Capture the cell that displays the provided text and extract its (X, Y) central coordinate. 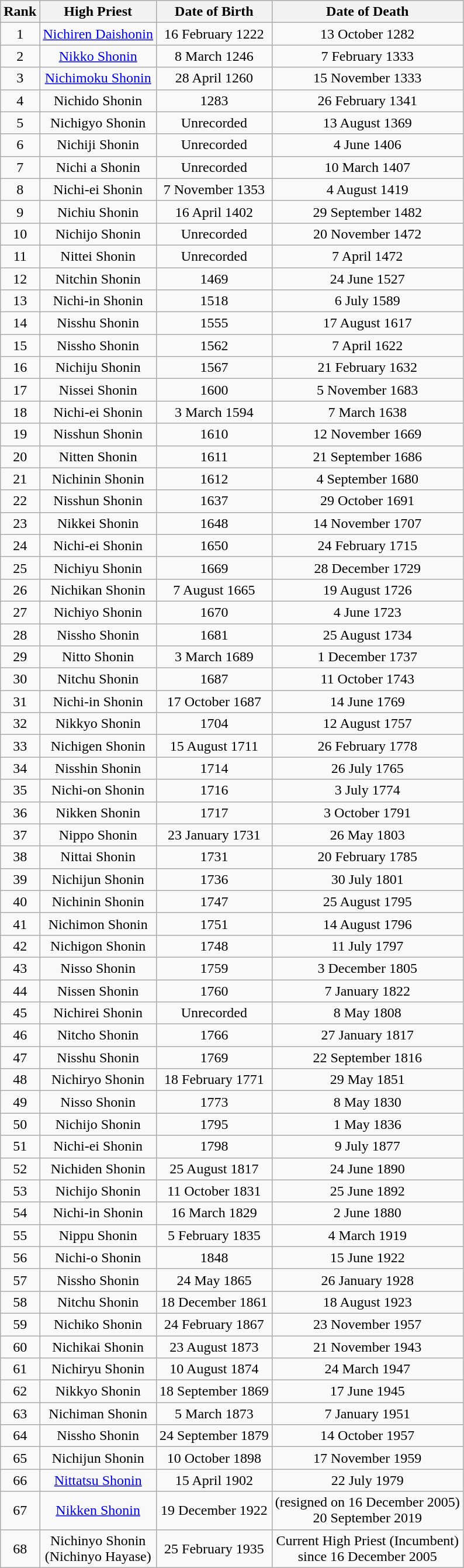
1600 (214, 390)
Nippu Shonin (98, 1235)
1518 (214, 301)
68 (20, 1548)
11 October 1743 (367, 679)
Nichimoku Shonin (98, 78)
Nissei Shonin (98, 390)
20 November 1472 (367, 234)
Nichiko Shonin (98, 1324)
Nichiryo Shonin (98, 1080)
10 August 1874 (214, 1369)
21 September 1686 (367, 457)
39 (20, 879)
6 (20, 145)
Nichigen Shonin (98, 746)
40 (20, 902)
8 May 1808 (367, 1013)
60 (20, 1346)
Nitcho Shonin (98, 1035)
1848 (214, 1258)
12 (20, 279)
7 January 1951 (367, 1414)
23 November 1957 (367, 1324)
1469 (214, 279)
15 August 1711 (214, 746)
18 August 1923 (367, 1302)
7 (20, 167)
5 March 1873 (214, 1414)
7 February 1333 (367, 56)
Nittai Shonin (98, 857)
Nippo Shonin (98, 835)
9 July 1877 (367, 1146)
10 March 1407 (367, 167)
54 (20, 1213)
1562 (214, 346)
15 April 1902 (214, 1480)
3 (20, 78)
3 March 1594 (214, 412)
1736 (214, 879)
12 November 1669 (367, 434)
Current High Priest (Incumbent)since 16 December 2005 (367, 1548)
Nichikan Shonin (98, 590)
59 (20, 1324)
1610 (214, 434)
65 (20, 1458)
36 (20, 813)
(resigned on 16 December 2005)20 September 2019 (367, 1511)
15 June 1922 (367, 1258)
1717 (214, 813)
14 November 1707 (367, 523)
1760 (214, 991)
22 September 1816 (367, 1058)
1731 (214, 857)
Nichi-on Shonin (98, 790)
37 (20, 835)
1798 (214, 1146)
66 (20, 1480)
3 July 1774 (367, 790)
55 (20, 1235)
4 (20, 101)
25 February 1935 (214, 1548)
Nichiu Shonin (98, 212)
24 June 1890 (367, 1169)
1 December 1737 (367, 657)
13 (20, 301)
1704 (214, 724)
26 July 1765 (367, 768)
14 August 1796 (367, 924)
1 May 1836 (367, 1124)
Nitchin Shonin (98, 279)
16 April 1402 (214, 212)
46 (20, 1035)
21 November 1943 (367, 1346)
12 August 1757 (367, 724)
28 (20, 634)
31 (20, 702)
24 February 1715 (367, 545)
11 July 1797 (367, 946)
43 (20, 968)
Nitten Shonin (98, 457)
Date of Death (367, 12)
25 (20, 568)
15 November 1333 (367, 78)
44 (20, 991)
1748 (214, 946)
26 February 1778 (367, 746)
1648 (214, 523)
48 (20, 1080)
2 June 1880 (367, 1213)
1611 (214, 457)
7 August 1665 (214, 590)
27 (20, 612)
57 (20, 1280)
27 January 1817 (367, 1035)
41 (20, 924)
22 July 1979 (367, 1480)
50 (20, 1124)
5 (20, 123)
11 October 1831 (214, 1191)
Nichiyo Shonin (98, 612)
26 May 1803 (367, 835)
Nichikai Shonin (98, 1346)
7 November 1353 (214, 189)
1650 (214, 545)
1751 (214, 924)
Nichirei Shonin (98, 1013)
53 (20, 1191)
6 July 1589 (367, 301)
38 (20, 857)
30 July 1801 (367, 879)
High Priest (98, 12)
29 (20, 657)
Nikko Shonin (98, 56)
4 September 1680 (367, 479)
24 (20, 545)
19 August 1726 (367, 590)
Nichiryu Shonin (98, 1369)
18 December 1861 (214, 1302)
1669 (214, 568)
1555 (214, 323)
16 February 1222 (214, 34)
17 November 1959 (367, 1458)
7 March 1638 (367, 412)
Nichiju Shonin (98, 368)
64 (20, 1436)
17 (20, 390)
21 February 1632 (367, 368)
29 October 1691 (367, 501)
19 December 1922 (214, 1511)
24 May 1865 (214, 1280)
Nichiman Shonin (98, 1414)
Nichigon Shonin (98, 946)
24 February 1867 (214, 1324)
49 (20, 1102)
25 August 1817 (214, 1169)
16 (20, 368)
8 (20, 189)
1773 (214, 1102)
Nichigyo Shonin (98, 123)
13 August 1369 (367, 123)
5 February 1835 (214, 1235)
Nittei Shonin (98, 256)
9 (20, 212)
1612 (214, 479)
4 June 1406 (367, 145)
18 (20, 412)
18 February 1771 (214, 1080)
16 March 1829 (214, 1213)
20 (20, 457)
24 June 1527 (367, 279)
3 December 1805 (367, 968)
1759 (214, 968)
24 September 1879 (214, 1436)
Nitto Shonin (98, 657)
14 October 1957 (367, 1436)
4 August 1419 (367, 189)
Nittatsu Shonin (98, 1480)
3 October 1791 (367, 813)
1567 (214, 368)
29 May 1851 (367, 1080)
1716 (214, 790)
Nichiden Shonin (98, 1169)
Nichinyo Shonin(Nichinyo Hayase) (98, 1548)
Nichiji Shonin (98, 145)
22 (20, 501)
26 February 1341 (367, 101)
28 December 1729 (367, 568)
19 (20, 434)
1283 (214, 101)
26 (20, 590)
35 (20, 790)
20 February 1785 (367, 857)
15 (20, 346)
7 April 1472 (367, 256)
61 (20, 1369)
1795 (214, 1124)
Date of Birth (214, 12)
26 January 1928 (367, 1280)
1747 (214, 902)
Nichido Shonin (98, 101)
56 (20, 1258)
62 (20, 1391)
1637 (214, 501)
42 (20, 946)
Nichi a Shonin (98, 167)
1714 (214, 768)
51 (20, 1146)
13 October 1282 (367, 34)
1681 (214, 634)
45 (20, 1013)
30 (20, 679)
7 January 1822 (367, 991)
25 August 1795 (367, 902)
1 (20, 34)
67 (20, 1511)
23 August 1873 (214, 1346)
4 June 1723 (367, 612)
1670 (214, 612)
17 June 1945 (367, 1391)
8 March 1246 (214, 56)
17 October 1687 (214, 702)
21 (20, 479)
11 (20, 256)
1687 (214, 679)
Nichiren Daishonin (98, 34)
18 September 1869 (214, 1391)
10 October 1898 (214, 1458)
Rank (20, 12)
7 April 1622 (367, 346)
Nichimon Shonin (98, 924)
33 (20, 746)
1766 (214, 1035)
25 August 1734 (367, 634)
14 (20, 323)
2 (20, 56)
29 September 1482 (367, 212)
14 June 1769 (367, 702)
5 November 1683 (367, 390)
47 (20, 1058)
Nichi-o Shonin (98, 1258)
24 March 1947 (367, 1369)
Nissen Shonin (98, 991)
23 (20, 523)
8 May 1830 (367, 1102)
52 (20, 1169)
32 (20, 724)
25 June 1892 (367, 1191)
58 (20, 1302)
1769 (214, 1058)
Nisshin Shonin (98, 768)
17 August 1617 (367, 323)
Nichiyu Shonin (98, 568)
Nikkei Shonin (98, 523)
63 (20, 1414)
28 April 1260 (214, 78)
23 January 1731 (214, 835)
34 (20, 768)
3 March 1689 (214, 657)
10 (20, 234)
4 March 1919 (367, 1235)
